Output the (x, y) coordinate of the center of the cell containing the given text.  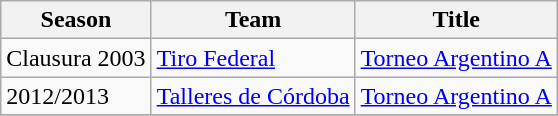
Team (253, 20)
Season (76, 20)
Clausura 2003 (76, 58)
2012/2013 (76, 96)
Talleres de Córdoba (253, 96)
Tiro Federal (253, 58)
Title (456, 20)
